Pinpoint the cell where the given text exists, returning its [x, y] midpoint coordinate. 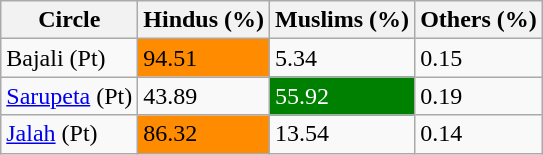
94.51 [204, 58]
0.15 [479, 58]
5.34 [342, 58]
Others (%) [479, 20]
Hindus (%) [204, 20]
0.14 [479, 134]
Circle [70, 20]
Sarupeta (Pt) [70, 96]
13.54 [342, 134]
55.92 [342, 96]
43.89 [204, 96]
86.32 [204, 134]
Bajali (Pt) [70, 58]
Jalah (Pt) [70, 134]
0.19 [479, 96]
Muslims (%) [342, 20]
